Locate the cell with the specified text and output its [X, Y] center coordinate. 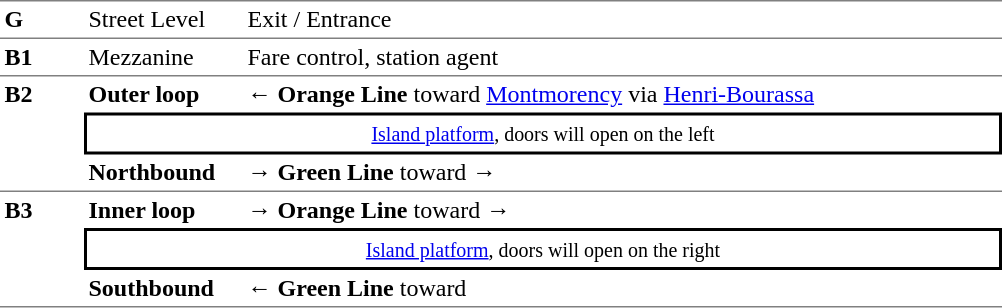
→ Orange Line toward → [622, 210]
Southbound [164, 289]
→ Green Line toward → [622, 173]
Inner loop [164, 210]
Northbound [164, 173]
Exit / Entrance [622, 19]
B2 [42, 134]
Island platform, doors will open on the right [543, 249]
Mezzanine [164, 57]
← Orange Line toward Montmorency via Henri-Bourassa [622, 94]
← Green Line toward [622, 289]
Island platform, doors will open on the left [543, 133]
Fare control, station agent [622, 57]
B3 [42, 250]
B1 [42, 57]
G [42, 19]
Street Level [164, 19]
Outer loop [164, 94]
